Pinpoint the cell where the given text exists, returning its [x, y] midpoint coordinate. 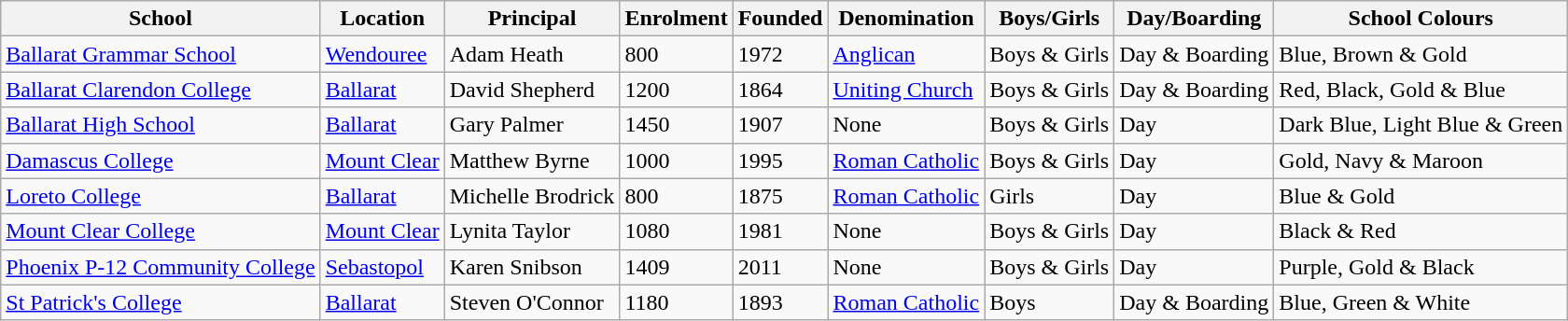
Day/Boarding [1195, 19]
1000 [676, 160]
1907 [780, 125]
Damascus College [161, 160]
Girls [1049, 196]
Founded [780, 19]
1200 [676, 90]
Anglican [906, 54]
Sebastopol [383, 267]
Michelle Brodrick [532, 196]
Black & Red [1421, 231]
1893 [780, 302]
1409 [676, 267]
Dark Blue, Light Blue & Green [1421, 125]
Steven O'Connor [532, 302]
2011 [780, 267]
Ballarat High School [161, 125]
Blue & Gold [1421, 196]
Uniting Church [906, 90]
Denomination [906, 19]
Mount Clear College [161, 231]
Principal [532, 19]
Purple, Gold & Black [1421, 267]
Wendouree [383, 54]
Gary Palmer [532, 125]
Enrolment [676, 19]
1995 [780, 160]
1180 [676, 302]
Ballarat Grammar School [161, 54]
Adam Heath [532, 54]
Lynita Taylor [532, 231]
1450 [676, 125]
Gold, Navy & Maroon [1421, 160]
Ballarat Clarendon College [161, 90]
Red, Black, Gold & Blue [1421, 90]
Loreto College [161, 196]
Phoenix P-12 Community College [161, 267]
Boys [1049, 302]
1875 [780, 196]
1864 [780, 90]
1972 [780, 54]
School [161, 19]
School Colours [1421, 19]
Matthew Byrne [532, 160]
St Patrick's College [161, 302]
Boys/Girls [1049, 19]
Blue, Brown & Gold [1421, 54]
Blue, Green & White [1421, 302]
1080 [676, 231]
Location [383, 19]
David Shepherd [532, 90]
1981 [780, 231]
Karen Snibson [532, 267]
